Determine the (x, y) coordinate at the center of the cell enclosing the given text.  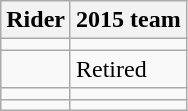
2015 team (128, 20)
Rider (36, 20)
Retired (128, 69)
